From the cell containing the given text, extract its center point as (X, Y) coordinate. 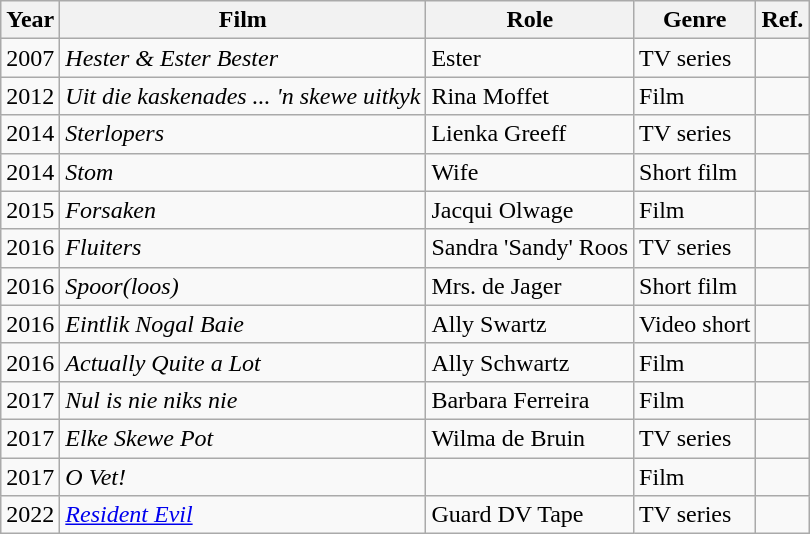
Genre (695, 20)
Spoor(loos) (243, 286)
Rina Moffet (530, 96)
Resident Evil (243, 515)
Actually Quite a Lot (243, 362)
Lienka Greeff (530, 134)
Year (30, 20)
2012 (30, 96)
2007 (30, 58)
Mrs. de Jager (530, 286)
Stom (243, 172)
2022 (30, 515)
Barbara Ferreira (530, 400)
Ally Swartz (530, 324)
Wilma de Bruin (530, 438)
Nul is nie niks nie (243, 400)
Sandra 'Sandy' Roos (530, 248)
Uit die kaskenades ... 'n skewe uitkyk (243, 96)
O Vet! (243, 477)
Forsaken (243, 210)
Fluiters (243, 248)
Elke Skewe Pot (243, 438)
Ally Schwartz (530, 362)
Video short (695, 324)
Hester & Ester Bester (243, 58)
Ref. (782, 20)
Wife (530, 172)
Role (530, 20)
Eintlik Nogal Baie (243, 324)
Ester (530, 58)
2015 (30, 210)
Jacqui Olwage (530, 210)
Sterlopers (243, 134)
Guard DV Tape (530, 515)
